Find where the given text appears and provide that cell's center as (x, y) coordinate. 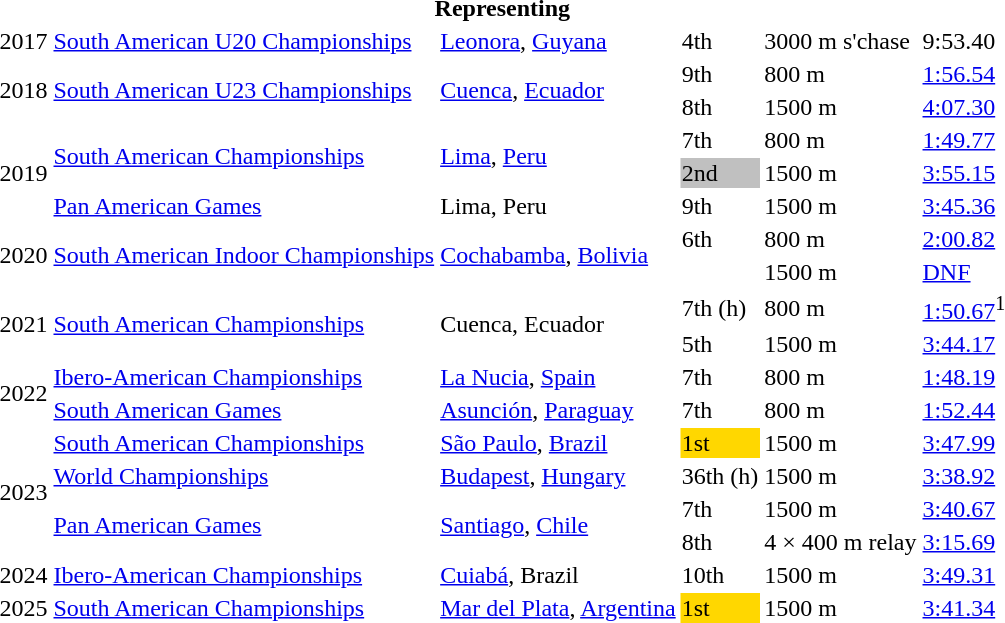
Leonora, Guyana (558, 41)
South American Games (244, 410)
Cuiabá, Brazil (558, 575)
Budapest, Hungary (558, 476)
5th (720, 344)
South American Indoor Championships (244, 256)
7th (h) (720, 308)
Mar del Plata, Argentina (558, 608)
3000 m s'chase (840, 41)
4 × 400 m relay (840, 542)
World Championships (244, 476)
South American U23 Championships (244, 90)
Cochabamba, Bolivia (558, 256)
4th (720, 41)
6th (720, 239)
La Nucia, Spain (558, 377)
2nd (720, 173)
10th (720, 575)
Santiago, Chile (558, 526)
South American U20 Championships (244, 41)
São Paulo, Brazil (558, 443)
36th (h) (720, 476)
Asunción, Paraguay (558, 410)
